Pinpoint the cell where the given text exists, returning its [X, Y] midpoint coordinate. 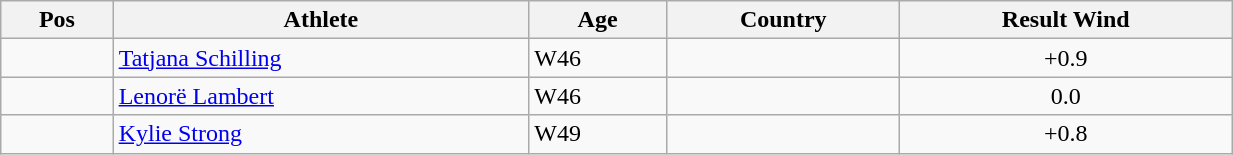
Lenorë Lambert [321, 96]
0.0 [1066, 96]
Country [784, 20]
Tatjana Schilling [321, 58]
Kylie Strong [321, 134]
+0.9 [1066, 58]
Athlete [321, 20]
Result Wind [1066, 20]
Age [598, 20]
W49 [598, 134]
Pos [57, 20]
+0.8 [1066, 134]
